Identify which cell holds the provided text, then report its (X, Y) central coordinate. 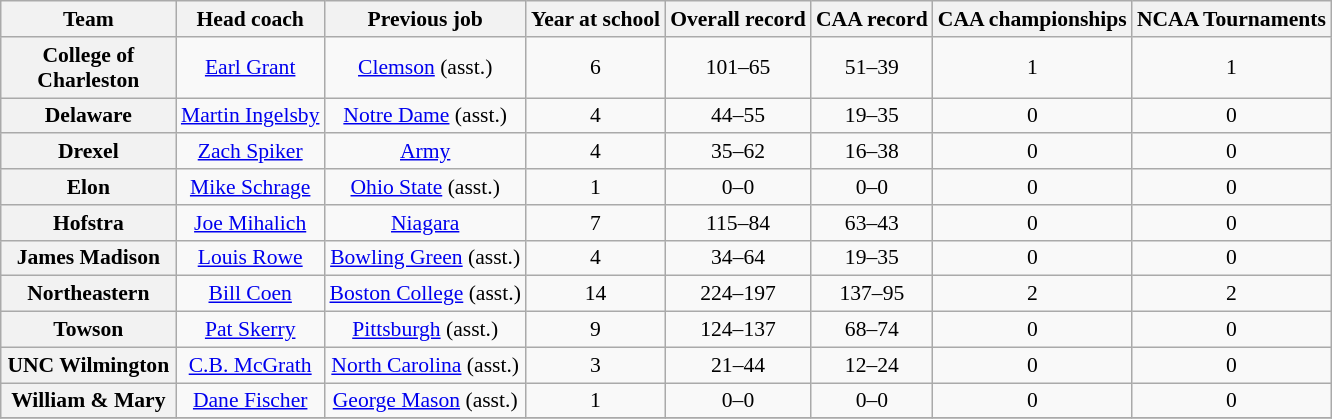
Martin Ingelsby (250, 116)
Bowling Green (asst.) (424, 258)
35–62 (738, 152)
34–64 (738, 258)
Army (424, 152)
44–55 (738, 116)
Niagara (424, 223)
Towson (88, 330)
Elon (88, 187)
Dane Fischer (250, 401)
7 (596, 223)
124–137 (738, 330)
Mike Schrage (250, 187)
137–95 (872, 294)
Year at school (596, 19)
Team (88, 19)
51–39 (872, 68)
6 (596, 68)
68–74 (872, 330)
Pittsburgh (asst.) (424, 330)
Notre Dame (asst.) (424, 116)
James Madison (88, 258)
12–24 (872, 365)
Head coach (250, 19)
Delaware (88, 116)
Clemson (asst.) (424, 68)
63–43 (872, 223)
9 (596, 330)
101–65 (738, 68)
Bill Coen (250, 294)
16–38 (872, 152)
Drexel (88, 152)
Louis Rowe (250, 258)
William & Mary (88, 401)
Ohio State (asst.) (424, 187)
C.B. McGrath (250, 365)
Hofstra (88, 223)
Joe Mihalich (250, 223)
Earl Grant (250, 68)
21–44 (738, 365)
College of Charleston (88, 68)
UNC Wilmington (88, 365)
Previous job (424, 19)
115–84 (738, 223)
George Mason (asst.) (424, 401)
Zach Spiker (250, 152)
CAA record (872, 19)
North Carolina (asst.) (424, 365)
3 (596, 365)
NCAA Tournaments (1232, 19)
Boston College (asst.) (424, 294)
224–197 (738, 294)
Northeastern (88, 294)
14 (596, 294)
Pat Skerry (250, 330)
Overall record (738, 19)
CAA championships (1032, 19)
